Identify which cell holds the provided text, then report its [x, y] central coordinate. 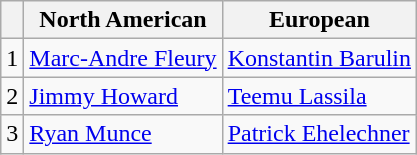
European [319, 20]
Marc-Andre Fleury [123, 58]
Konstantin Barulin [319, 58]
Teemu Lassila [319, 96]
Ryan Munce [123, 134]
2 [12, 96]
North American [123, 20]
3 [12, 134]
Patrick Ehelechner [319, 134]
1 [12, 58]
Jimmy Howard [123, 96]
